Locate the cell with the specified text and output its (x, y) center coordinate. 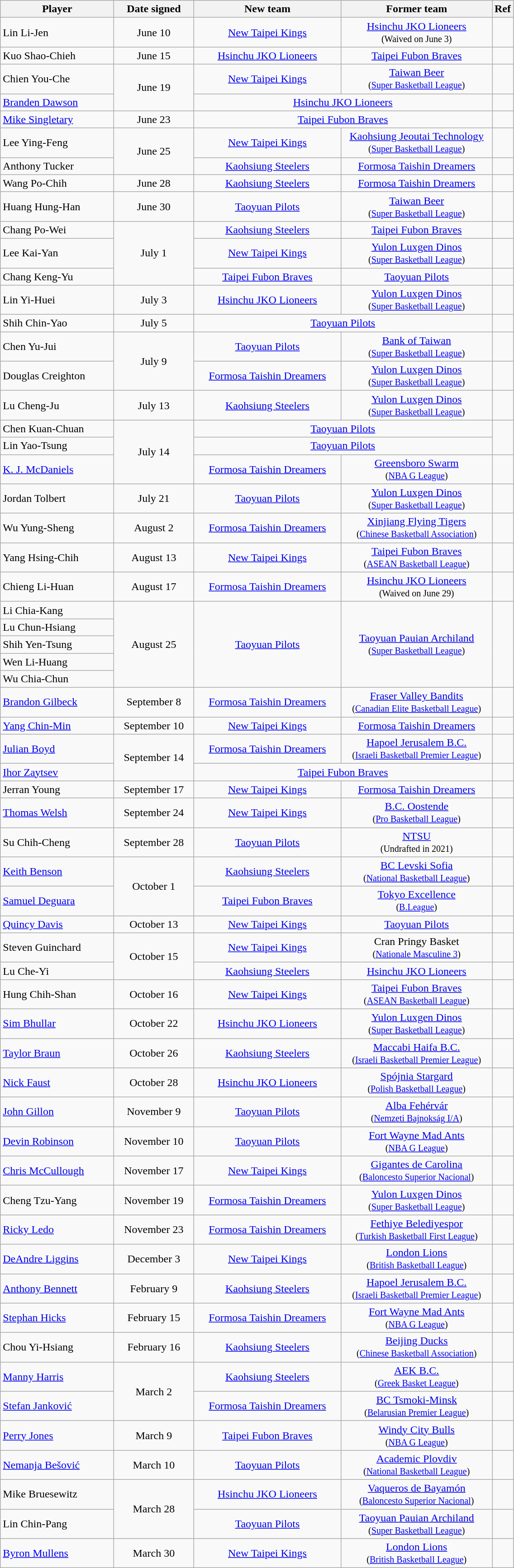
Chen Yu-Jui (57, 346)
Stephan Hicks (57, 1318)
Bank of Taiwan(Super Basketball League) (417, 346)
October 26 (154, 1053)
Jordan Tolbert (57, 498)
BC Levski Sofia(National Basketball League) (417, 872)
Gigantes de Carolina(Baloncesto Superior Nacional) (417, 1171)
Lin Yi-Huei (57, 300)
October 15 (154, 956)
June 19 (154, 88)
Douglas Creighton (57, 376)
September 8 (154, 703)
Hsinchu JKO Lioneers(Waived on June 29) (417, 587)
March 30 (154, 1554)
Branden Dawson (57, 102)
September 28 (154, 842)
Su Chih-Cheng (57, 842)
Greensboro Swarm(NBA G League) (417, 469)
Chen Kuan-Chuan (57, 429)
Nemanja Bešović (57, 1465)
Wen Li-Huang (57, 661)
New team (267, 9)
October 28 (154, 1082)
Wu Chia-Chun (57, 679)
Brandon Gilbeck (57, 703)
Chien You-Che (57, 79)
BC Tsmoki-Minsk(Belarusian Premier League) (417, 1406)
John Gillon (57, 1112)
Taylor Braun (57, 1053)
Ihor Zaytsev (57, 772)
Hsinchu JKO Lioneers(Waived on June 3) (417, 33)
August 17 (154, 587)
Windy City Bulls(NBA G League) (417, 1435)
September 10 (154, 726)
Steven Guinchard (57, 948)
November 19 (154, 1200)
June 23 (154, 119)
October 22 (154, 1024)
Fraser Valley Bandits(Canadian Elite Basketball League) (417, 703)
March 9 (154, 1435)
Alba Fehérvár(Nemzeti Bajnokság I/A) (417, 1112)
Ref (503, 9)
Lee Kai-Yan (57, 253)
Lin Yao-Tsung (57, 446)
June 15 (154, 56)
Nick Faust (57, 1082)
September 24 (154, 813)
Anthony Bennett (57, 1289)
Stefan Janković (57, 1406)
Ricky Ledo (57, 1230)
Chang Keng-Yu (57, 276)
December 3 (154, 1259)
Anthony Tucker (57, 166)
Mike Bruesewitz (57, 1494)
Quincy Davis (57, 924)
June 30 (154, 206)
September 17 (154, 789)
June 10 (154, 33)
Yang Hsing-Chih (57, 557)
Julian Boyd (57, 749)
Samuel Deguara (57, 901)
NTSU(Undrafted in 2021) (417, 842)
March 28 (154, 1509)
February 15 (154, 1318)
October 13 (154, 924)
Lu Chun-Hsiang (57, 627)
November 10 (154, 1141)
July 14 (154, 452)
Player (57, 9)
Xinjiang Flying Tigers(Chinese Basketball Association) (417, 528)
AEK B.C.(Greek Basket League) (417, 1376)
July 9 (154, 361)
Wang Po-Chih (57, 183)
Thomas Welsh (57, 813)
June 28 (154, 183)
July 5 (154, 323)
Perry Jones (57, 1435)
November 9 (154, 1112)
July 3 (154, 300)
August 2 (154, 528)
Lee Ying-Feng (57, 143)
Byron Mullens (57, 1554)
November 17 (154, 1171)
August 13 (154, 557)
Cheng Tzu-Yang (57, 1200)
October 1 (154, 886)
Devin Robinson (57, 1141)
Chris McCullough (57, 1171)
Keith Benson (57, 872)
October 16 (154, 994)
Tokyo Excellence(B.League) (417, 901)
Cran Pringy Basket(Nationale Masculine 3) (417, 948)
Chieng Li-Huan (57, 587)
Chou Yi-Hsiang (57, 1347)
Date signed (154, 9)
Manny Harris (57, 1376)
Jerran Young (57, 789)
Li Chia-Kang (57, 610)
Kaohsiung Jeoutai Technology(Super Basketball League) (417, 143)
July 21 (154, 498)
Huang Hung-Han (57, 206)
Academic Plovdiv(National Basketball League) (417, 1465)
Maccabi Haifa B.C.(Israeli Basketball Premier League) (417, 1053)
August 25 (154, 644)
Wu Yung-Sheng (57, 528)
March 10 (154, 1465)
Sim Bhullar (57, 1024)
July 13 (154, 405)
November 23 (154, 1230)
March 2 (154, 1391)
Former team (417, 9)
Yang Chin-Min (57, 726)
Hung Chih-Shan (57, 994)
K. J. McDaniels (57, 469)
Lin Li-Jen (57, 33)
Shih Yen-Tsung (57, 644)
Beijing Ducks(Chinese Basketball Association) (417, 1347)
June 25 (154, 151)
Chang Po-Wei (57, 230)
Vaqueros de Bayamón(Baloncesto Superior Nacional) (417, 1494)
July 1 (154, 253)
Kuo Shao-Chieh (57, 56)
B.C. Oostende(Pro Basketball League) (417, 813)
DeAndre Liggins (57, 1259)
Mike Singletary (57, 119)
Spójnia Stargard(Polish Basketball League) (417, 1082)
Lu Che-Yi (57, 971)
Fethiye Belediyespor(Turkish Basketball First League) (417, 1230)
Shih Chin-Yao (57, 323)
February 16 (154, 1347)
February 9 (154, 1289)
Lin Chin-Pang (57, 1524)
Lu Cheng-Ju (57, 405)
September 14 (154, 758)
